Capture the cell that displays the provided text and extract its (x, y) central coordinate. 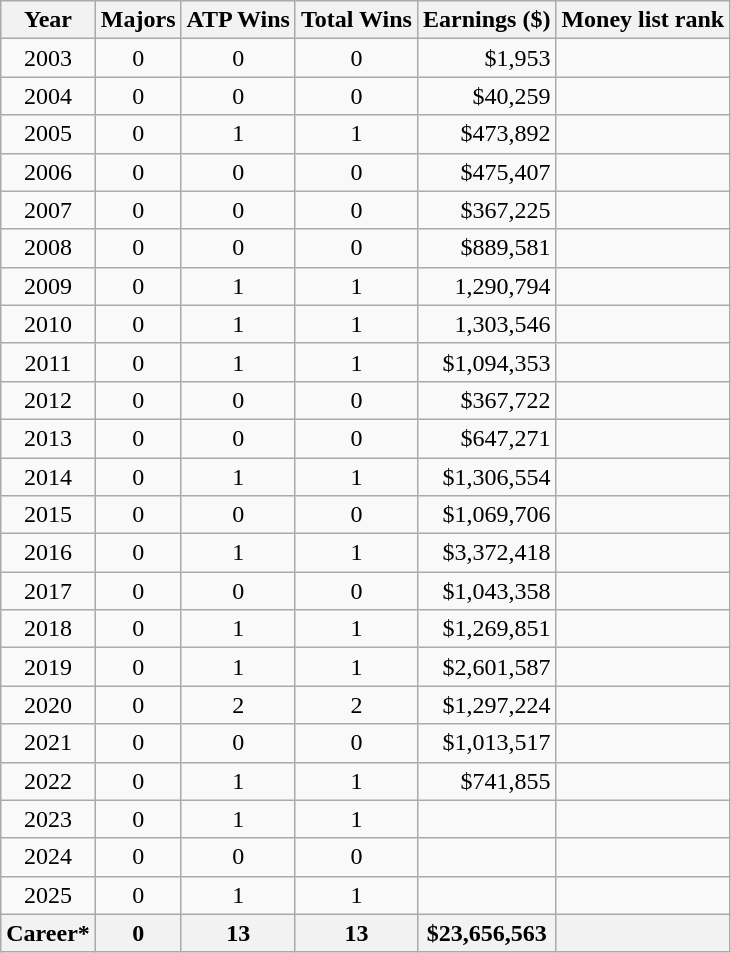
$741,855 (486, 781)
2020 (48, 705)
2009 (48, 286)
$647,271 (486, 438)
2015 (48, 515)
2008 (48, 248)
$1,953 (486, 58)
2011 (48, 362)
2007 (48, 210)
1,290,794 (486, 286)
2021 (48, 743)
$367,225 (486, 210)
1,303,546 (486, 324)
$473,892 (486, 134)
$367,722 (486, 400)
$40,259 (486, 96)
2013 (48, 438)
$3,372,418 (486, 553)
2006 (48, 172)
Career* (48, 933)
Earnings ($) (486, 20)
Majors (138, 20)
$1,043,358 (486, 591)
Total Wins (356, 20)
2023 (48, 819)
Year (48, 20)
2012 (48, 400)
2016 (48, 553)
2010 (48, 324)
$1,306,554 (486, 477)
$23,656,563 (486, 933)
$2,601,587 (486, 667)
$1,269,851 (486, 629)
2003 (48, 58)
$1,069,706 (486, 515)
2014 (48, 477)
2018 (48, 629)
2005 (48, 134)
$1,013,517 (486, 743)
2019 (48, 667)
2025 (48, 895)
$475,407 (486, 172)
2022 (48, 781)
2004 (48, 96)
$1,297,224 (486, 705)
2017 (48, 591)
$889,581 (486, 248)
ATP Wins (238, 20)
$1,094,353 (486, 362)
2024 (48, 857)
Money list rank (643, 20)
